Return [X, Y] of the center of cell containing provided text 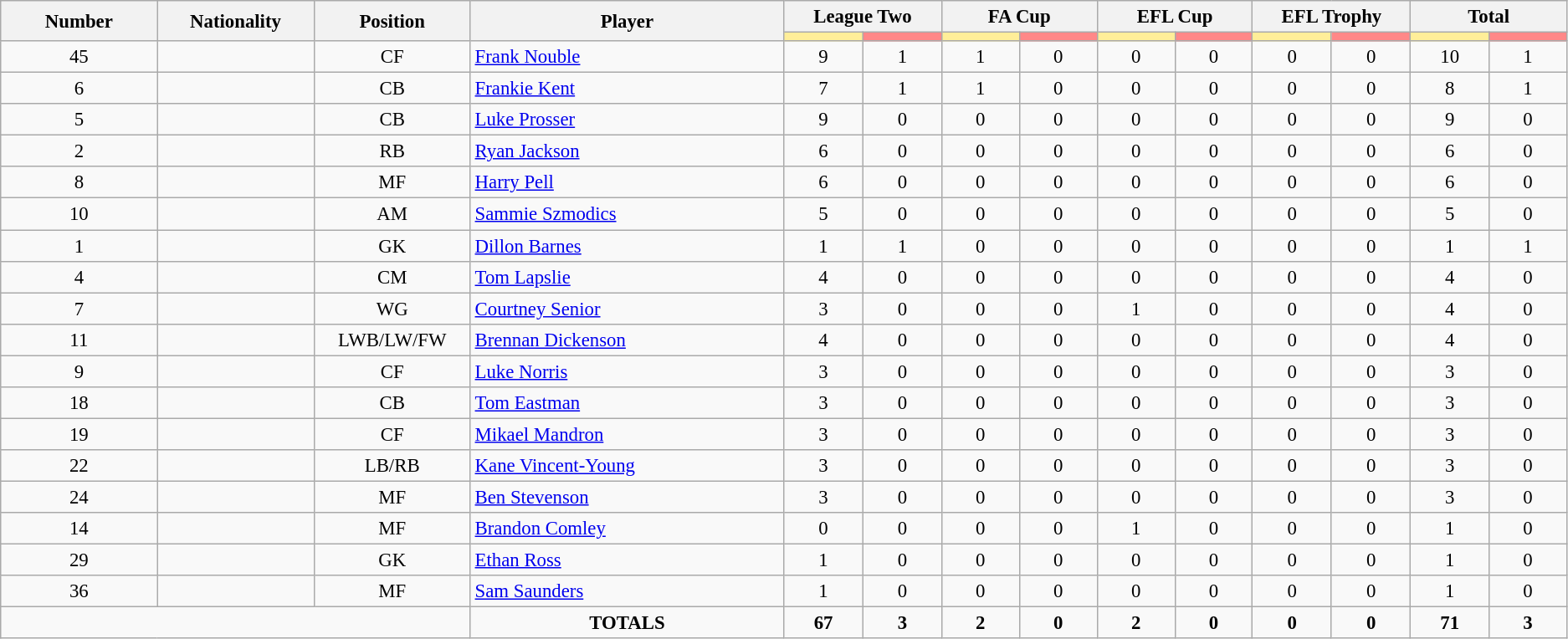
WG [392, 309]
Ben Stevenson [627, 497]
EFL Trophy [1332, 17]
RB [392, 151]
19 [79, 434]
24 [79, 497]
Dillon Barnes [627, 246]
67 [823, 623]
Courtney Senior [627, 309]
Number [79, 21]
EFL Cup [1175, 17]
11 [79, 340]
Ethan Ross [627, 560]
Luke Prosser [627, 120]
AM [392, 214]
League Two [863, 17]
TOTALS [627, 623]
Position [392, 21]
71 [1450, 623]
Sammie Szmodics [627, 214]
CM [392, 277]
Frankie Kent [627, 89]
18 [79, 403]
Total [1489, 17]
Brandon Comley [627, 529]
Tom Lapslie [627, 277]
FA Cup [1019, 17]
Sam Saunders [627, 591]
LWB/LW/FW [392, 340]
Frank Nouble [627, 57]
Harry Pell [627, 183]
Brennan Dickenson [627, 340]
Player [627, 21]
LB/RB [392, 466]
14 [79, 529]
Kane Vincent-Young [627, 466]
29 [79, 560]
22 [79, 466]
Mikael Mandron [627, 434]
Ryan Jackson [627, 151]
36 [79, 591]
Tom Eastman [627, 403]
Luke Norris [627, 371]
Nationality [236, 21]
45 [79, 57]
